Return the (X, Y) coordinate for the center point of the cell that contains the specified text.  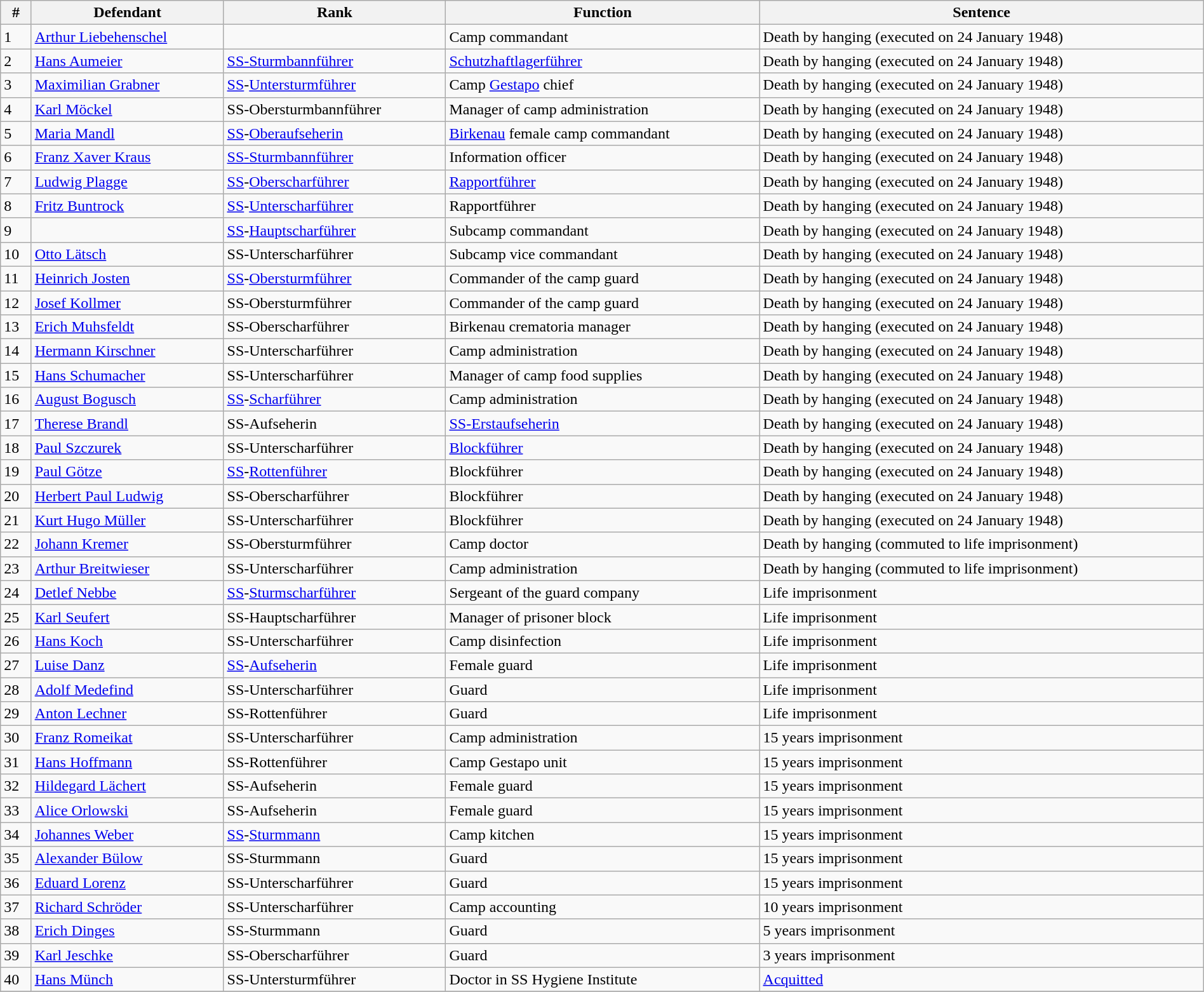
Erich Dinges (127, 931)
SS-Erstaufseherin (603, 424)
Franz Xaver Kraus (127, 158)
14 (16, 351)
4 (16, 109)
Information officer (603, 158)
Birkenau female camp commandant (603, 133)
August Bogusch (127, 399)
Arthur Liebehenschel (127, 37)
Karl Jeschke (127, 955)
26 (16, 641)
34 (16, 834)
5 years imprisonment (982, 931)
Hermann Kirschner (127, 351)
2 (16, 61)
Camp disinfection (603, 641)
15 (16, 375)
Otto Lätsch (127, 254)
18 (16, 448)
10 years imprisonment (982, 907)
Hans Münch (127, 979)
35 (16, 859)
23 (16, 568)
32 (16, 786)
Hans Hoffmann (127, 762)
Richard Schröder (127, 907)
37 (16, 907)
Paul Szczurek (127, 448)
Fritz Buntrock (127, 206)
Maximilian Grabner (127, 85)
SS-Oberaufseherin (335, 133)
19 (16, 472)
Manager of camp food supplies (603, 375)
Camp Gestapo chief (603, 85)
27 (16, 665)
Camp accounting (603, 907)
Manager of camp administration (603, 109)
Herbert Paul Ludwig (127, 496)
Hans Schumacher (127, 375)
# (16, 13)
38 (16, 931)
Hans Koch (127, 641)
Josef Kollmer (127, 303)
Eduard Lorenz (127, 883)
39 (16, 955)
Birkenau crematoria manager (603, 327)
Therese Brandl (127, 424)
Karl Seufert (127, 617)
12 (16, 303)
Subcamp commandant (603, 230)
Function (603, 13)
3 (16, 85)
Paul Götze (127, 472)
22 (16, 544)
Sentence (982, 13)
Johann Kremer (127, 544)
25 (16, 617)
Doctor in SS Hygiene Institute (603, 979)
Erich Muhsfeldt (127, 327)
Ludwig Plagge (127, 182)
Acquitted (982, 979)
13 (16, 327)
1 (16, 37)
Hans Aumeier (127, 61)
21 (16, 520)
Camp kitchen (603, 834)
Karl Möckel (127, 109)
6 (16, 158)
5 (16, 133)
7 (16, 182)
Hildegard Lächert (127, 786)
16 (16, 399)
Anton Lechner (127, 714)
Subcamp vice commandant (603, 254)
Alexander Bülow (127, 859)
36 (16, 883)
Sergeant of the guard company (603, 593)
24 (16, 593)
10 (16, 254)
17 (16, 424)
Heinrich Josten (127, 278)
11 (16, 278)
Alice Orlowski (127, 810)
40 (16, 979)
Franz Romeikat (127, 738)
31 (16, 762)
Johannes Weber (127, 834)
Luise Danz (127, 665)
Camp doctor (603, 544)
SS-Obersturmbannführer (335, 109)
Rank (335, 13)
Manager of prisoner block (603, 617)
9 (16, 230)
3 years imprisonment (982, 955)
SS-Scharführer (335, 399)
20 (16, 496)
Adolf Medefind (127, 689)
Kurt Hugo Müller (127, 520)
30 (16, 738)
29 (16, 714)
8 (16, 206)
Arthur Breitwieser (127, 568)
Schutzhaftlagerführer (603, 61)
Camp commandant (603, 37)
SS-Sturmscharführer (335, 593)
Detlef Nebbe (127, 593)
33 (16, 810)
Maria Mandl (127, 133)
Defendant (127, 13)
Camp Gestapo unit (603, 762)
28 (16, 689)
